Pinpoint the cell where the given text exists, returning its (x, y) midpoint coordinate. 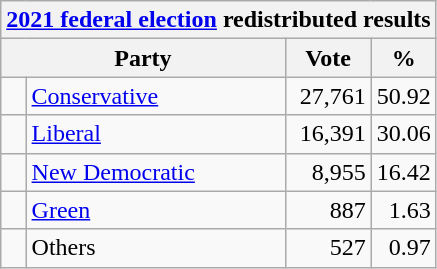
Others (156, 248)
Green (156, 210)
16,391 (328, 134)
% (404, 58)
Party (143, 58)
30.06 (404, 134)
16.42 (404, 172)
887 (328, 210)
0.97 (404, 248)
New Democratic (156, 172)
27,761 (328, 96)
1.63 (404, 210)
2021 federal election redistributed results (218, 20)
50.92 (404, 96)
8,955 (328, 172)
Vote (328, 58)
Liberal (156, 134)
527 (328, 248)
Conservative (156, 96)
